Provide the [X, Y] coordinate of the cell's center where the given text is located.  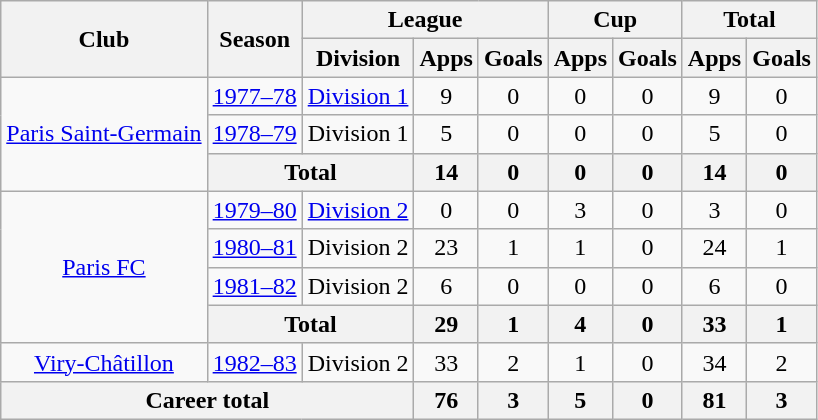
1977–78 [254, 96]
Viry-Châtillon [104, 362]
Paris FC [104, 267]
4 [580, 324]
Career total [208, 400]
1981–82 [254, 286]
1979–80 [254, 210]
Season [254, 39]
29 [446, 324]
Cup [615, 20]
Division [358, 58]
Paris Saint-Germain [104, 134]
23 [446, 248]
1978–79 [254, 134]
24 [714, 248]
Club [104, 39]
81 [714, 400]
76 [446, 400]
1980–81 [254, 248]
1982–83 [254, 362]
League [425, 20]
34 [714, 362]
